Search for the cell housing the specified text and yield its [X, Y] center coordinate. 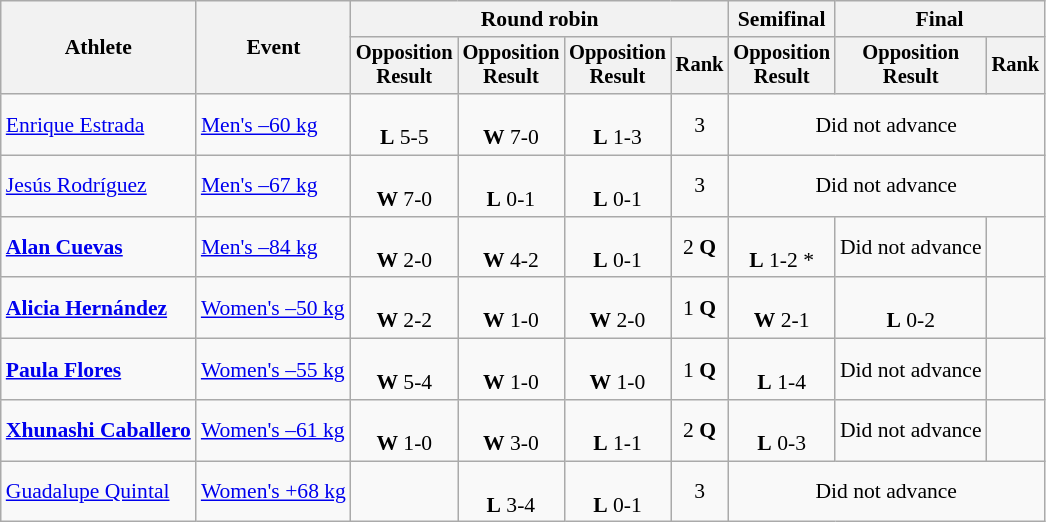
L 0-2 [911, 308]
L 1-4 [782, 370]
Men's –60 kg [274, 124]
L 5-5 [404, 124]
Paula Flores [98, 370]
L 0-3 [782, 430]
L 3-4 [512, 492]
Final [940, 19]
Event [274, 48]
Jesús Rodríguez [98, 186]
Alan Cuevas [98, 248]
L 1-1 [618, 430]
W 5-4 [404, 370]
Men's –84 kg [274, 248]
Round robin [540, 19]
Athlete [98, 48]
Men's –67 kg [274, 186]
L 1-2 * [782, 248]
W 3-0 [512, 430]
Semifinal [782, 19]
Xhunashi Caballero [98, 430]
Women's +68 kg [274, 492]
L 1-3 [618, 124]
Guadalupe Quintal [98, 492]
Women's –61 kg [274, 430]
W 2-1 [782, 308]
W 4-2 [512, 248]
W 2-2 [404, 308]
Enrique Estrada [98, 124]
Alicia Hernández [98, 308]
Women's –55 kg [274, 370]
Women's –50 kg [274, 308]
